Find where the given text appears and provide that cell's center as [x, y] coordinate. 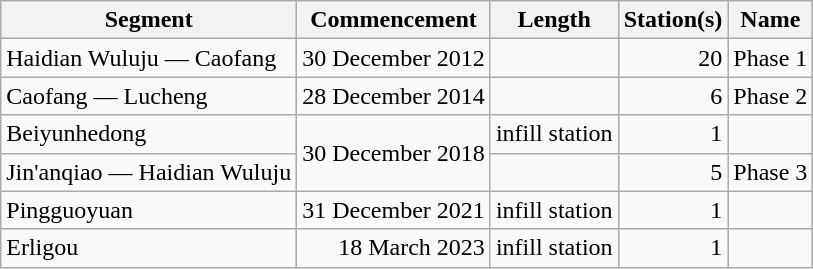
Caofang — Lucheng [149, 96]
Phase 2 [770, 96]
31 December 2021 [394, 210]
Name [770, 20]
Station(s) [673, 20]
Phase 1 [770, 58]
30 December 2018 [394, 153]
6 [673, 96]
Jin'anqiao — Haidian Wuluju [149, 172]
Segment [149, 20]
18 March 2023 [394, 248]
Phase 3 [770, 172]
Pingguoyuan [149, 210]
Haidian Wuluju — Caofang [149, 58]
28 December 2014 [394, 96]
Commencement [394, 20]
20 [673, 58]
5 [673, 172]
30 December 2012 [394, 58]
Length [554, 20]
Erligou [149, 248]
Beiyunhedong [149, 134]
